Find where the given text appears and provide that cell's center as [X, Y] coordinate. 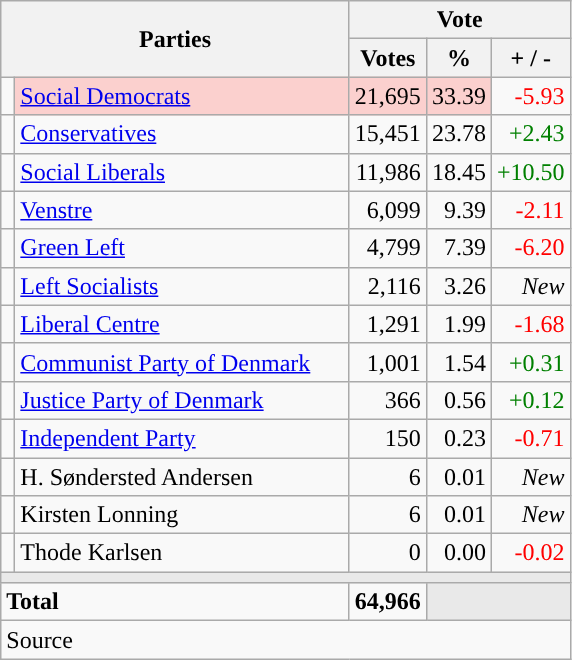
21,695 [388, 96]
-6.20 [530, 248]
-0.71 [530, 438]
Social Democrats [182, 96]
2,116 [388, 286]
% [458, 58]
3.26 [458, 286]
Justice Party of Denmark [182, 400]
Liberal Centre [182, 324]
0 [388, 553]
64,966 [388, 602]
Social Liberals [182, 172]
+0.12 [530, 400]
Vote [460, 20]
1,291 [388, 324]
-0.02 [530, 553]
-5.93 [530, 96]
+ / - [530, 58]
Thode Karlsen [182, 553]
Votes [388, 58]
1.54 [458, 362]
1.99 [458, 324]
Conservatives [182, 134]
7.39 [458, 248]
Total [176, 602]
9.39 [458, 210]
Communist Party of Denmark [182, 362]
15,451 [388, 134]
0.23 [458, 438]
Green Left [182, 248]
Source [286, 640]
23.78 [458, 134]
H. Søndersted Andersen [182, 477]
150 [388, 438]
Kirsten Lonning [182, 515]
-2.11 [530, 210]
1,001 [388, 362]
366 [388, 400]
Parties [176, 39]
Left Socialists [182, 286]
4,799 [388, 248]
+0.31 [530, 362]
0.56 [458, 400]
18.45 [458, 172]
+2.43 [530, 134]
-1.68 [530, 324]
Venstre [182, 210]
0.00 [458, 553]
+10.50 [530, 172]
Independent Party [182, 438]
33.39 [458, 96]
6,099 [388, 210]
11,986 [388, 172]
